Pinpoint the cell where the given text exists, returning its [X, Y] midpoint coordinate. 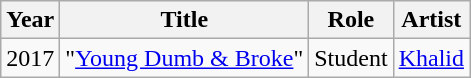
"Young Dumb & Broke" [184, 58]
Title [184, 20]
Year [30, 20]
2017 [30, 58]
Artist [431, 20]
Student [351, 58]
Role [351, 20]
Khalid [431, 58]
